Find where the given text appears and provide that cell's center as [X, Y] coordinate. 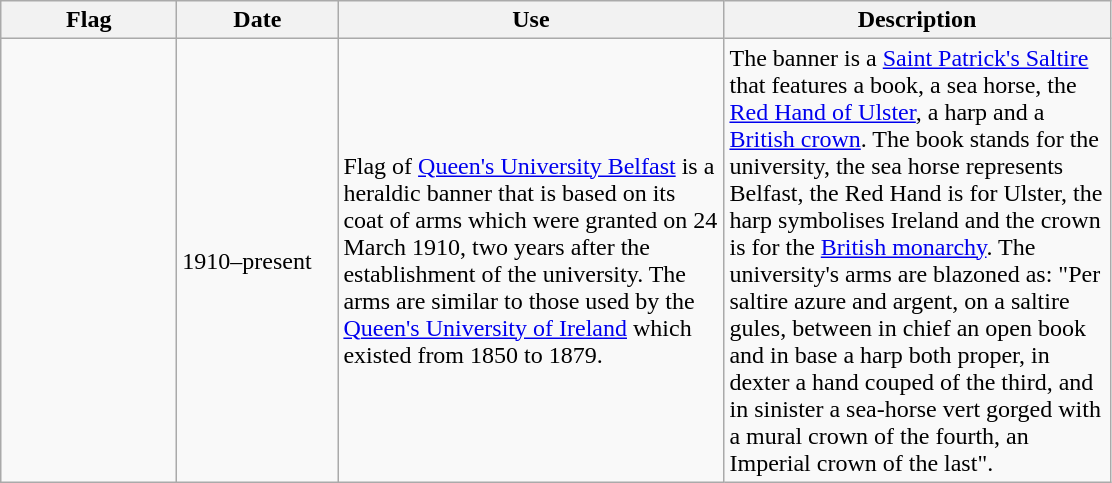
1910–present [258, 260]
Date [258, 20]
Flag [89, 20]
Use [531, 20]
Description [917, 20]
